Pinpoint the cell where the given text exists, returning its (X, Y) midpoint coordinate. 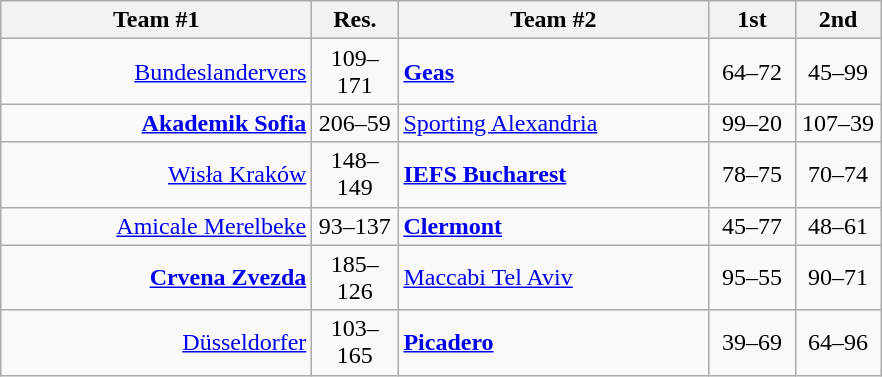
107–39 (838, 123)
Crvena Zvezda (156, 278)
99–20 (752, 123)
2nd (838, 20)
Team #1 (156, 20)
1st (752, 20)
70–74 (838, 174)
Düsseldorfer (156, 342)
Amicale Merelbeke (156, 226)
Bundeslandervers (156, 72)
Wisła Kraków (156, 174)
48–61 (838, 226)
39–69 (752, 342)
Picadero (554, 342)
45–77 (752, 226)
64–96 (838, 342)
45–99 (838, 72)
78–75 (752, 174)
64–72 (752, 72)
Team #2 (554, 20)
Akademik Sofia (156, 123)
148–149 (355, 174)
Sporting Alexandria (554, 123)
Maccabi Tel Aviv (554, 278)
IEFS Bucharest (554, 174)
93–137 (355, 226)
109–171 (355, 72)
Clermont (554, 226)
185–126 (355, 278)
Res. (355, 20)
103–165 (355, 342)
Geas (554, 72)
90–71 (838, 278)
95–55 (752, 278)
206–59 (355, 123)
